Capture the cell that displays the provided text and extract its [x, y] central coordinate. 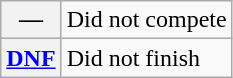
DNF [31, 58]
Did not compete [146, 20]
— [31, 20]
Did not finish [146, 58]
